Find where the given text appears and provide that cell's center as (X, Y) coordinate. 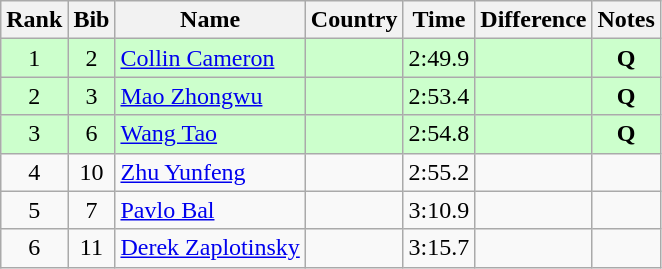
Zhu Yunfeng (210, 172)
Rank (34, 20)
1 (34, 58)
Bib (92, 20)
2:49.9 (439, 58)
Mao Zhongwu (210, 96)
Pavlo Bal (210, 210)
Name (210, 20)
Notes (626, 20)
Country (354, 20)
Collin Cameron (210, 58)
Difference (534, 20)
2:53.4 (439, 96)
2:54.8 (439, 134)
Time (439, 20)
10 (92, 172)
4 (34, 172)
5 (34, 210)
Wang Tao (210, 134)
Derek Zaplotinsky (210, 248)
2:55.2 (439, 172)
11 (92, 248)
7 (92, 210)
3:10.9 (439, 210)
3:15.7 (439, 248)
